Locate the cell with the specified text and output its (X, Y) center coordinate. 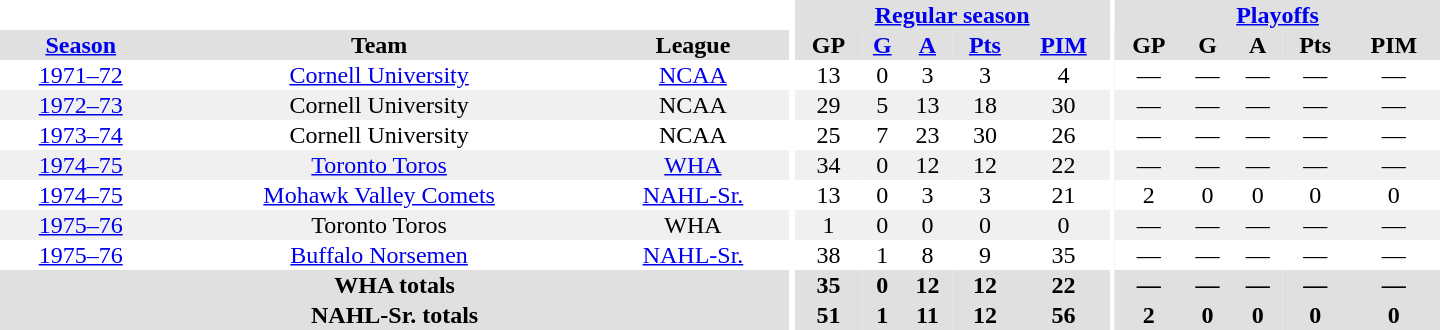
56 (1063, 315)
Season (80, 45)
8 (927, 255)
18 (984, 105)
Playoffs (1278, 15)
21 (1063, 195)
1973–74 (80, 135)
NAHL-Sr. totals (394, 315)
7 (882, 135)
Buffalo Norsemen (378, 255)
League (693, 45)
4 (1063, 75)
23 (927, 135)
WHA totals (394, 285)
26 (1063, 135)
51 (828, 315)
25 (828, 135)
Mohawk Valley Comets (378, 195)
29 (828, 105)
11 (927, 315)
1972–73 (80, 105)
9 (984, 255)
34 (828, 165)
Regular season (952, 15)
38 (828, 255)
1971–72 (80, 75)
5 (882, 105)
Team (378, 45)
